Identify which cell holds the provided text, then report its (X, Y) central coordinate. 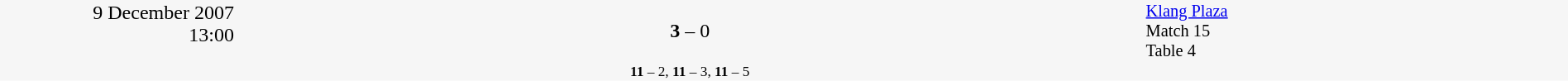
Klang PlazaMatch 15Table 4 (1356, 31)
9 December 200713:00 (117, 40)
11 – 2, 11 – 3, 11 – 5 (690, 71)
3 – 0 (690, 31)
